Find where the given text appears and provide that cell's center as (x, y) coordinate. 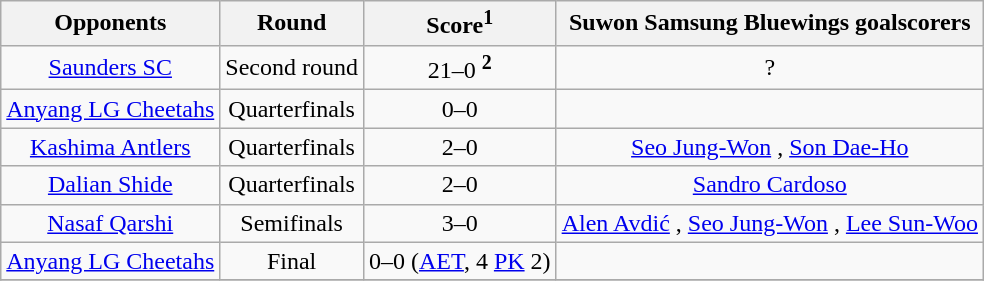
Semifinals (292, 223)
Opponents (110, 24)
? (770, 68)
Sandro Cardoso (770, 185)
Second round (292, 68)
0–0 (460, 109)
Round (292, 24)
Dalian Shide (110, 185)
21–0 2 (460, 68)
Nasaf Qarshi (110, 223)
Suwon Samsung Bluewings goalscorers (770, 24)
Saunders SC (110, 68)
Seo Jung-Won , Son Dae-Ho (770, 147)
Final (292, 261)
Score1 (460, 24)
Alen Avdić , Seo Jung-Won , Lee Sun-Woo (770, 223)
Kashima Antlers (110, 147)
3–0 (460, 223)
0–0 (AET, 4 PK 2) (460, 261)
